Capture the cell that displays the provided text and extract its [x, y] central coordinate. 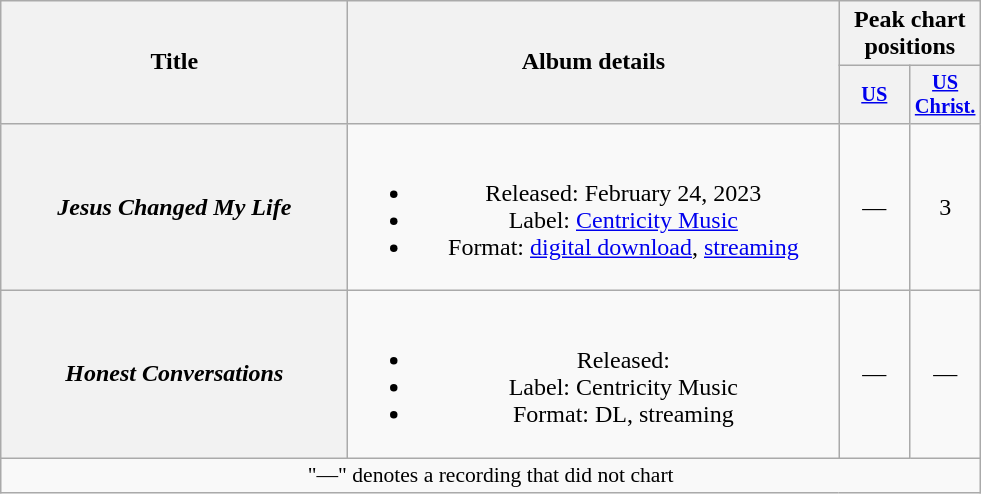
Released: February 24, 2023Label: Centricity MusicFormat: digital download, streaming [594, 206]
USChrist. [946, 95]
Jesus Changed My Life [174, 206]
3 [946, 206]
Title [174, 62]
"—" denotes a recording that did not chart [491, 476]
Released: Label: Centricity MusicFormat: DL, streaming [594, 374]
Peak chart positions [910, 34]
Album details [594, 62]
US [874, 95]
Honest Conversations [174, 374]
